Scan for the cell matching the given text and deliver its [X, Y] coordinate at center. 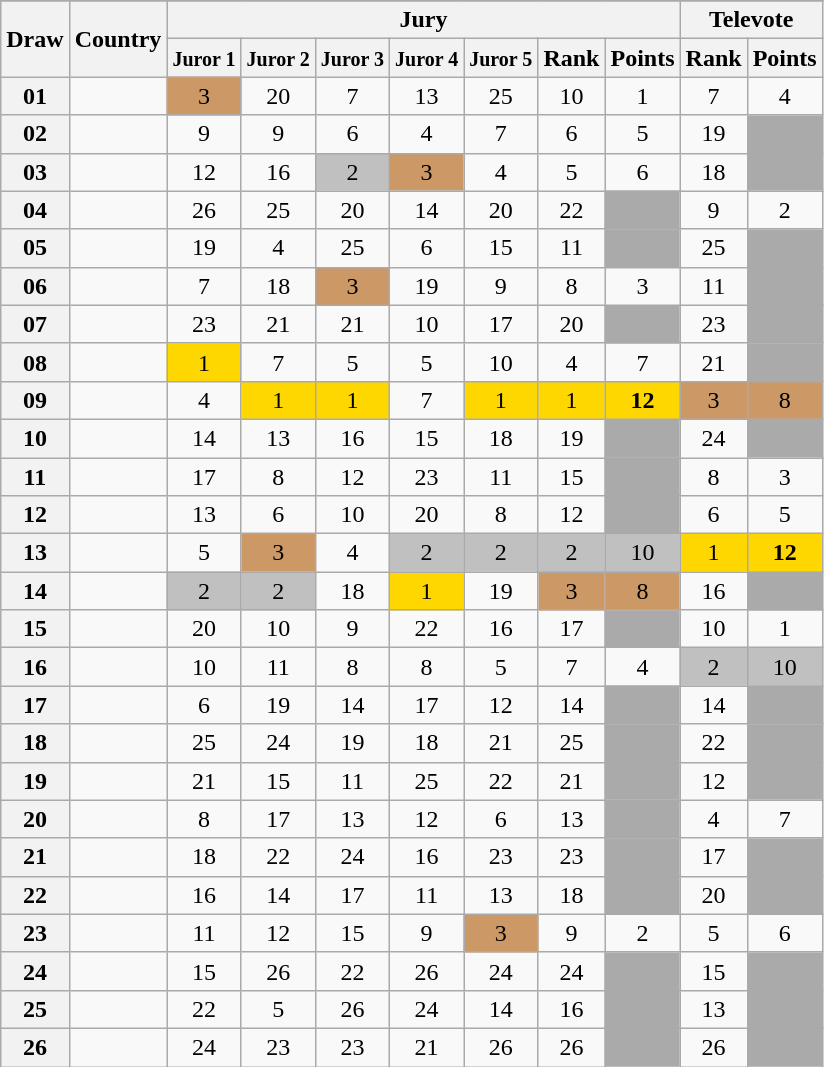
Draw [35, 39]
05 [35, 248]
Televote [751, 20]
02 [35, 134]
01 [35, 96]
Juror 1 [204, 58]
Juror 2 [278, 58]
Juror 4 [426, 58]
07 [35, 324]
09 [35, 400]
06 [35, 286]
Jury [424, 20]
Juror 3 [352, 58]
08 [35, 362]
Country [118, 39]
03 [35, 172]
Juror 5 [501, 58]
04 [35, 210]
